Find where the given text appears and provide that cell's center as (X, Y) coordinate. 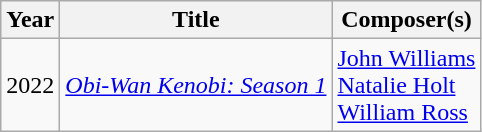
Composer(s) (406, 20)
Obi-Wan Kenobi: Season 1 (196, 85)
John WilliamsNatalie HoltWilliam Ross (406, 85)
2022 (30, 85)
Year (30, 20)
Title (196, 20)
